Find where the given text appears and provide that cell's center as [x, y] coordinate. 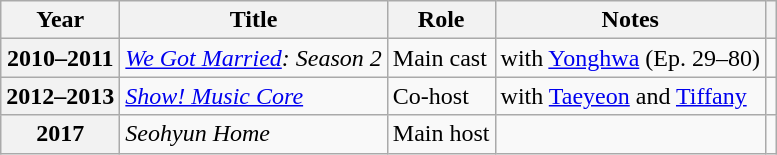
Role [441, 20]
2017 [60, 134]
Main host [441, 134]
Show! Music Core [254, 96]
with Taeyeon and Tiffany [630, 96]
Notes [630, 20]
2012–2013 [60, 96]
2010–2011 [60, 58]
Year [60, 20]
Title [254, 20]
Main cast [441, 58]
Co-host [441, 96]
with Yonghwa (Ep. 29–80) [630, 58]
We Got Married: Season 2 [254, 58]
Seohyun Home [254, 134]
